Identify which cell holds the provided text, then report its [X, Y] central coordinate. 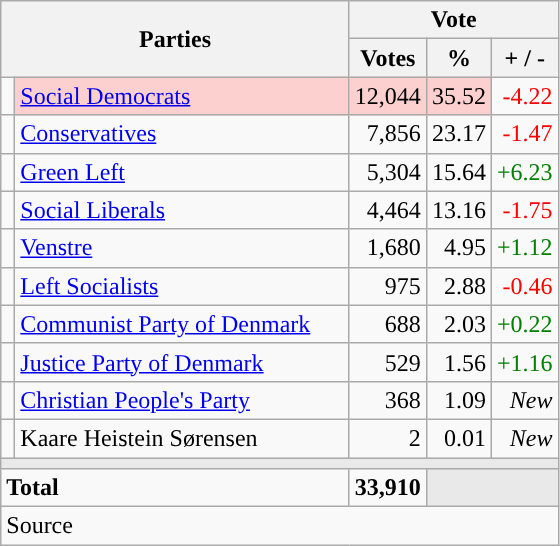
975 [388, 286]
2 [388, 438]
Communist Party of Denmark [182, 324]
5,304 [388, 172]
Green Left [182, 172]
7,856 [388, 134]
% [458, 58]
13.16 [458, 210]
Venstre [182, 248]
Source [280, 526]
Votes [388, 58]
-0.46 [524, 286]
15.64 [458, 172]
+6.23 [524, 172]
688 [388, 324]
Social Liberals [182, 210]
+ / - [524, 58]
Social Democrats [182, 96]
529 [388, 362]
-1.47 [524, 134]
+0.22 [524, 324]
Parties [176, 39]
Vote [454, 20]
2.03 [458, 324]
Left Socialists [182, 286]
4.95 [458, 248]
2.88 [458, 286]
23.17 [458, 134]
Justice Party of Denmark [182, 362]
-4.22 [524, 96]
368 [388, 400]
Christian People's Party [182, 400]
12,044 [388, 96]
1,680 [388, 248]
Kaare Heistein Sørensen [182, 438]
Conservatives [182, 134]
Total [176, 488]
35.52 [458, 96]
+1.16 [524, 362]
0.01 [458, 438]
+1.12 [524, 248]
1.56 [458, 362]
1.09 [458, 400]
-1.75 [524, 210]
4,464 [388, 210]
33,910 [388, 488]
